Extract the [X, Y] coordinate from the center of the cell holding the provided text.  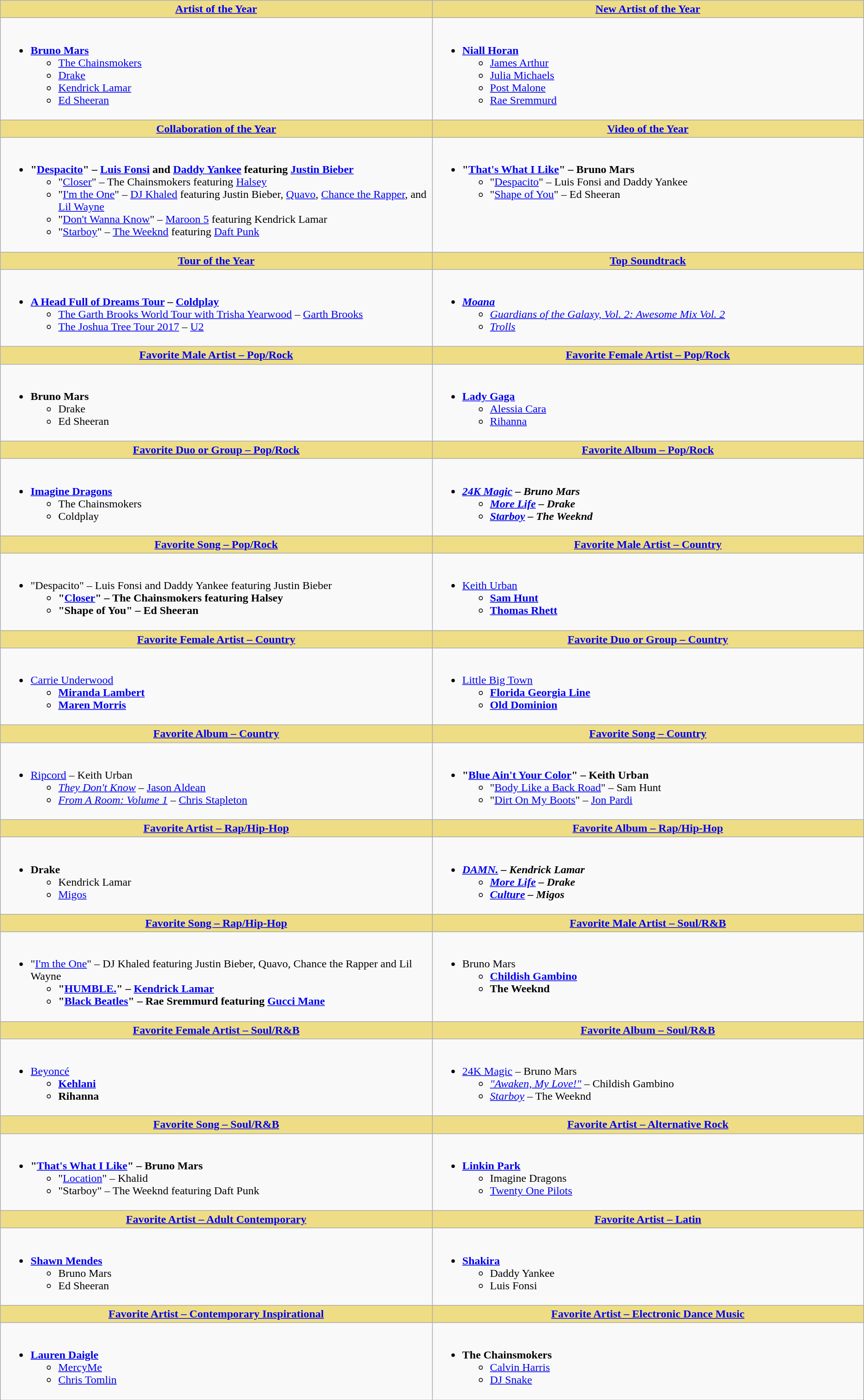
Shawn MendesBruno MarsEd Sheeran [216, 1267]
"Blue Ain't Your Color" – Keith Urban"Body Like a Back Road" – Sam Hunt"Dirt On My Boots" – Jon Pardi [648, 781]
Favorite Song – Soul/R&B [216, 1125]
Favorite Album – Pop/Rock [648, 450]
Favorite Song – Country [648, 734]
24K Magic – Bruno MarsMore Life – DrakeStarboy – The Weeknd [648, 497]
The ChainsmokersCalvin HarrisDJ Snake [648, 1361]
Favorite Song – Pop/Rock [216, 544]
Favorite Male Artist – Country [648, 544]
"That's What I Like" – Bruno Mars"Despacito" – Luis Fonsi and Daddy Yankee"Shape of You" – Ed Sheeran [648, 195]
Favorite Artist – Alternative Rock [648, 1125]
Favorite Album – Country [216, 734]
DAMN. – Kendrick LamarMore Life – DrakeCulture – Migos [648, 876]
Lady GagaAlessia CaraRihanna [648, 402]
"Despacito" – Luis Fonsi and Daddy Yankee featuring Justin Bieber"Closer" – The Chainsmokers featuring Halsey"Shape of You" – Ed Sheeran [216, 591]
Carrie UnderwoodMiranda LambertMaren Morris [216, 686]
BeyoncéKehlaniRihanna [216, 1078]
Linkin ParkImagine DragonsTwenty One Pilots [648, 1172]
Favorite Female Artist – Country [216, 639]
Lauren DaigleMercyMeChris Tomlin [216, 1361]
Bruno MarsChildish GambinoThe Weeknd [648, 977]
Collaboration of the Year [216, 129]
Favorite Duo or Group – Country [648, 639]
MoanaGuardians of the Galaxy, Vol. 2: Awesome Mix Vol. 2Trolls [648, 308]
Niall HoranJames ArthurJulia MichaelsPost MaloneRae Sremmurd [648, 69]
Favorite Album – Rap/Hip-Hop [648, 828]
Video of the Year [648, 129]
24K Magic – Bruno Mars"Awaken, My Love!" – Childish GambinoStarboy – The Weeknd [648, 1078]
Favorite Artist – Contemporary Inspirational [216, 1314]
Favorite Male Artist – Pop/Rock [216, 355]
New Artist of the Year [648, 9]
Tour of the Year [216, 261]
Bruno MarsDrakeEd Sheeran [216, 402]
Imagine DragonsThe ChainsmokersColdplay [216, 497]
Favorite Female Artist – Pop/Rock [648, 355]
Little Big TownFlorida Georgia LineOld Dominion [648, 686]
Top Soundtrack [648, 261]
ShakiraDaddy YankeeLuis Fonsi [648, 1267]
Favorite Male Artist – Soul/R&B [648, 923]
"That's What I Like" – Bruno Mars"Location" – Khalid"Starboy" – The Weeknd featuring Daft Punk [216, 1172]
Favorite Artist – Latin [648, 1219]
Ripcord – Keith UrbanThey Don't Know – Jason AldeanFrom A Room: Volume 1 – Chris Stapleton [216, 781]
A Head Full of Dreams Tour – ColdplayThe Garth Brooks World Tour with Trisha Yearwood – Garth BrooksThe Joshua Tree Tour 2017 – U2 [216, 308]
DrakeKendrick LamarMigos [216, 876]
Favorite Female Artist – Soul/R&B [216, 1030]
Favorite Album – Soul/R&B [648, 1030]
Keith UrbanSam HuntThomas Rhett [648, 591]
Artist of the Year [216, 9]
Favorite Artist – Adult Contemporary [216, 1219]
Favorite Duo or Group – Pop/Rock [216, 450]
Favorite Song – Rap/Hip-Hop [216, 923]
Favorite Artist – Rap/Hip-Hop [216, 828]
Favorite Artist – Electronic Dance Music [648, 1314]
Bruno MarsThe ChainsmokersDrakeKendrick LamarEd Sheeran [216, 69]
